Locate the cell with the specified text and output its [x, y] center coordinate. 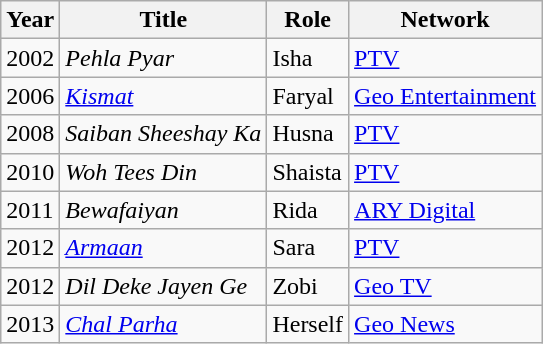
Rida [308, 210]
Chal Parha [164, 324]
Year [30, 20]
ARY Digital [446, 210]
2002 [30, 58]
Role [308, 20]
Shaista [308, 172]
Armaan [164, 248]
Geo TV [446, 286]
Title [164, 20]
Dil Deke Jayen Ge [164, 286]
2008 [30, 134]
Saiban Sheeshay Ka [164, 134]
Woh Tees Din [164, 172]
2010 [30, 172]
2011 [30, 210]
Sara [308, 248]
Geo Entertainment [446, 96]
Geo News [446, 324]
Isha [308, 58]
Bewafaiyan [164, 210]
2006 [30, 96]
Herself [308, 324]
2013 [30, 324]
Husna [308, 134]
Pehla Pyar [164, 58]
Faryal [308, 96]
Kismat [164, 96]
Network [446, 20]
Zobi [308, 286]
